Output the [x, y] coordinate of the center of the cell containing the given text.  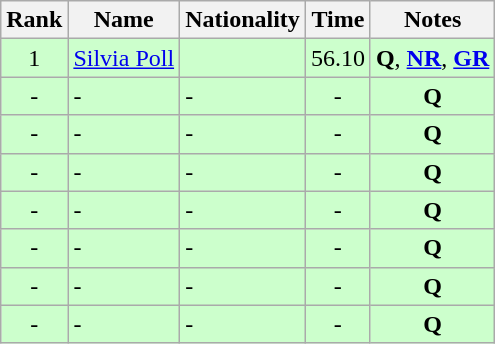
Notes [432, 20]
Rank [34, 20]
Silvia Poll [124, 58]
Name [124, 20]
Q, NR, GR [432, 58]
56.10 [338, 58]
Time [338, 20]
1 [34, 58]
Nationality [243, 20]
